Pinpoint the cell where the given text exists, returning its [X, Y] midpoint coordinate. 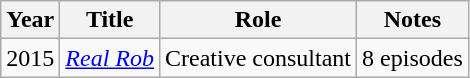
Notes [413, 20]
Title [110, 20]
Creative consultant [258, 58]
8 episodes [413, 58]
Role [258, 20]
Year [30, 20]
Real Rob [110, 58]
2015 [30, 58]
